Identify which cell holds the provided text, then report its (x, y) central coordinate. 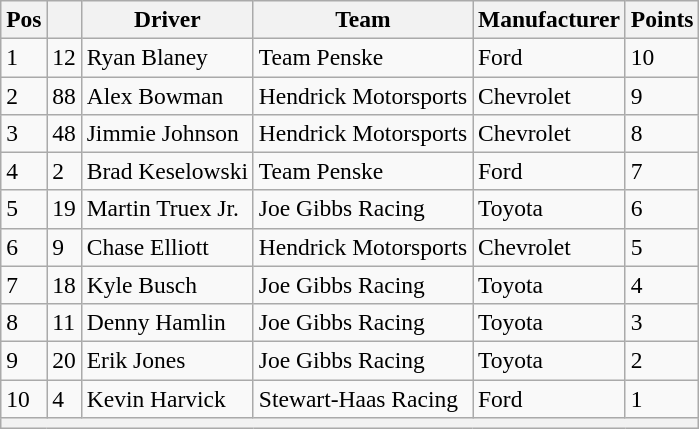
18 (64, 285)
Chase Elliott (167, 247)
19 (64, 209)
Manufacturer (550, 19)
Martin Truex Jr. (167, 209)
12 (64, 57)
Team (362, 19)
Kyle Busch (167, 285)
Alex Bowman (167, 95)
Brad Keselowski (167, 171)
Driver (167, 19)
Erik Jones (167, 360)
Stewart-Haas Racing (362, 398)
88 (64, 95)
Kevin Harvick (167, 398)
11 (64, 322)
Denny Hamlin (167, 322)
48 (64, 133)
Pos (24, 19)
Ryan Blaney (167, 57)
Points (662, 19)
20 (64, 360)
Jimmie Johnson (167, 133)
